Detect which cell encompasses the target text, then output its (X, Y) center coordinate. 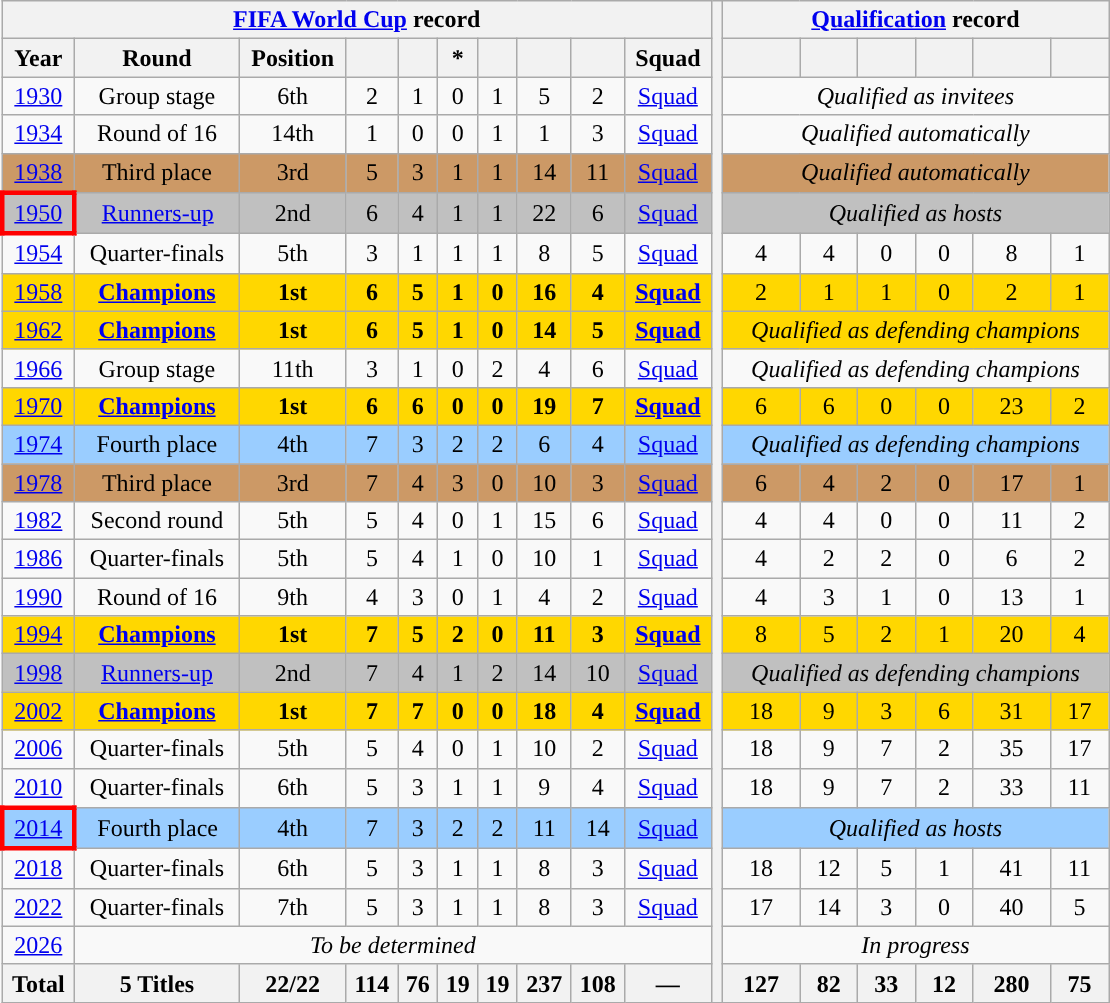
— (668, 983)
Qualified as invitees (915, 96)
1990 (38, 597)
31 (1012, 711)
2022 (38, 907)
To be determined (392, 945)
75 (1079, 983)
Round (156, 58)
237 (544, 983)
Qualification record (915, 20)
Second round (156, 521)
2002 (38, 711)
35 (1012, 749)
9th (292, 597)
2018 (38, 869)
1998 (38, 673)
Total (38, 983)
1954 (38, 254)
16 (544, 292)
22/22 (292, 983)
13 (1012, 597)
1930 (38, 96)
5 Titles (156, 983)
1978 (38, 483)
FIFA World Cup record (356, 20)
127 (760, 983)
1974 (38, 444)
15 (544, 521)
1934 (38, 134)
1982 (38, 521)
1950 (38, 214)
22 (544, 214)
2014 (38, 828)
1994 (38, 635)
1958 (38, 292)
280 (1012, 983)
* (458, 58)
2006 (38, 749)
76 (418, 983)
14th (292, 134)
108 (598, 983)
Position (292, 58)
20 (1012, 635)
7th (292, 907)
1966 (38, 368)
1986 (38, 559)
1938 (38, 173)
Year (38, 58)
2026 (38, 945)
114 (372, 983)
40 (1012, 907)
In progress (915, 945)
11th (292, 368)
1970 (38, 406)
23 (1012, 406)
82 (829, 983)
1962 (38, 330)
2010 (38, 788)
41 (1012, 869)
